Pinpoint the cell where the given text exists, returning its (x, y) midpoint coordinate. 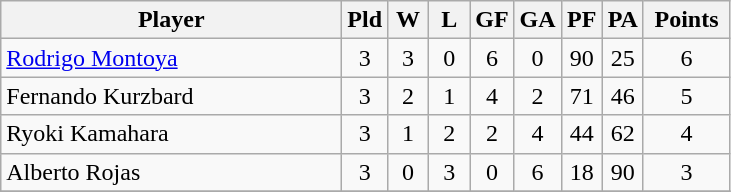
GF (492, 20)
Points (686, 20)
L (450, 20)
25 (622, 58)
PF (582, 20)
44 (582, 134)
Ryoki Kamahara (172, 134)
71 (582, 96)
Rodrigo Montoya (172, 58)
5 (686, 96)
GA (538, 20)
18 (582, 172)
Fernando Kurzbard (172, 96)
PA (622, 20)
W (408, 20)
Pld (365, 20)
Alberto Rojas (172, 172)
46 (622, 96)
Player (172, 20)
62 (622, 134)
